Detect which cell encompasses the target text, then output its (X, Y) center coordinate. 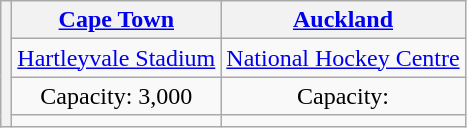
Capacity: 3,000 (116, 96)
Auckland (343, 20)
Capacity: (343, 96)
National Hockey Centre (343, 58)
Hartleyvale Stadium (116, 58)
Cape Town (116, 20)
